Return (X, Y) of the center of cell containing provided text 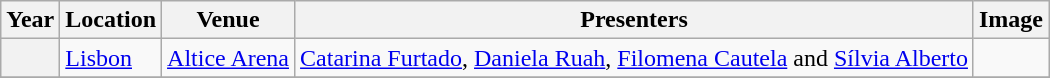
Altice Arena (228, 58)
Venue (228, 20)
Location (111, 20)
Catarina Furtado, Daniela Ruah, Filomena Cautela and Sílvia Alberto (634, 58)
Presenters (634, 20)
Lisbon (111, 58)
Image (1010, 20)
Year (30, 20)
